Search for the cell housing the specified text and yield its (X, Y) center coordinate. 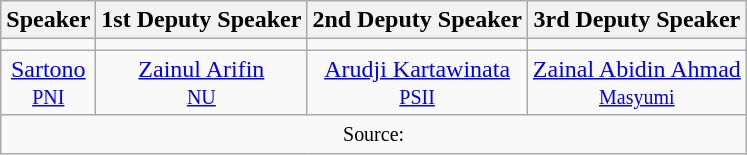
Zainul ArifinNU (202, 82)
1st Deputy Speaker (202, 20)
Source: (374, 134)
3rd Deputy Speaker (636, 20)
SartonoPNI (48, 82)
2nd Deputy Speaker (417, 20)
Arudji KartawinataPSII (417, 82)
Zainal Abidin AhmadMasyumi (636, 82)
Speaker (48, 20)
